Find where the given text appears and provide that cell's center as (x, y) coordinate. 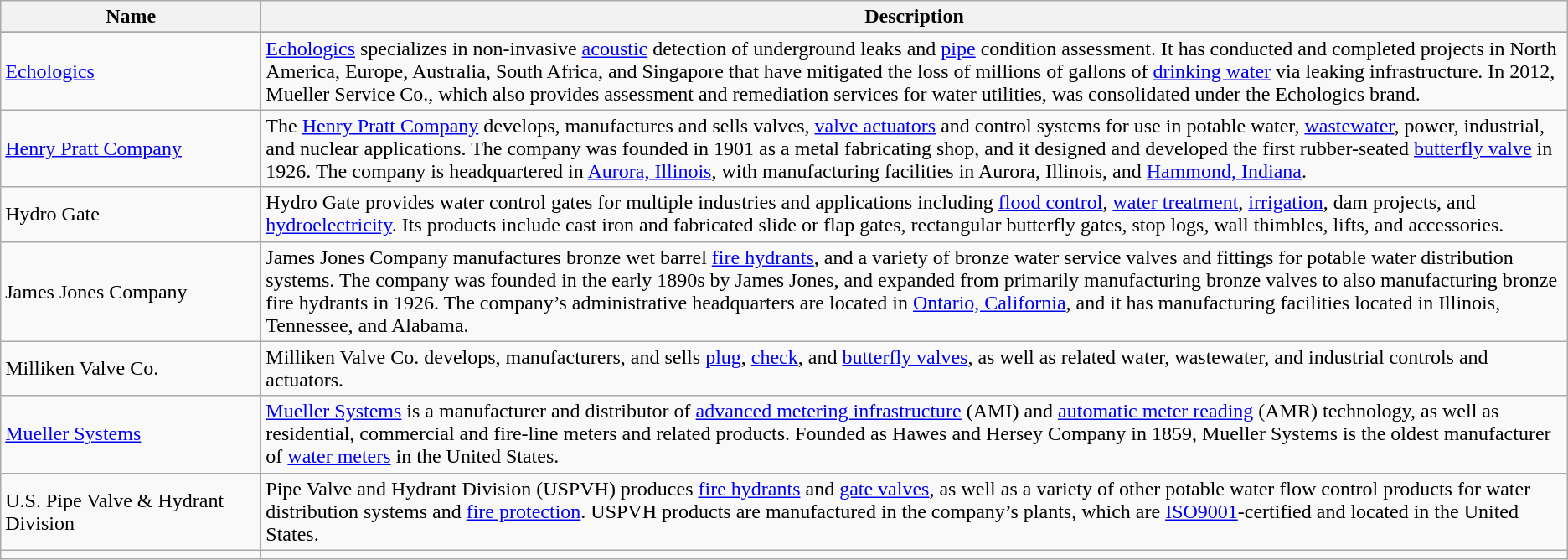
James Jones Company (131, 292)
U.S. Pipe Valve & Hydrant Division (131, 511)
Echologics (131, 71)
Milliken Valve Co. (131, 369)
Hydro Gate (131, 215)
Henry Pratt Company (131, 148)
Mueller Systems (131, 434)
Description (915, 17)
Name (131, 17)
